Identify which cell holds the provided text, then report its [x, y] central coordinate. 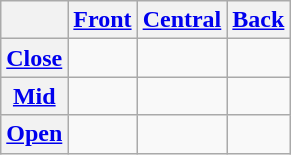
Back [258, 20]
Front [102, 20]
Mid [34, 96]
Central [182, 20]
Open [34, 134]
Close [34, 58]
